Search for the cell housing the specified text and yield its [x, y] center coordinate. 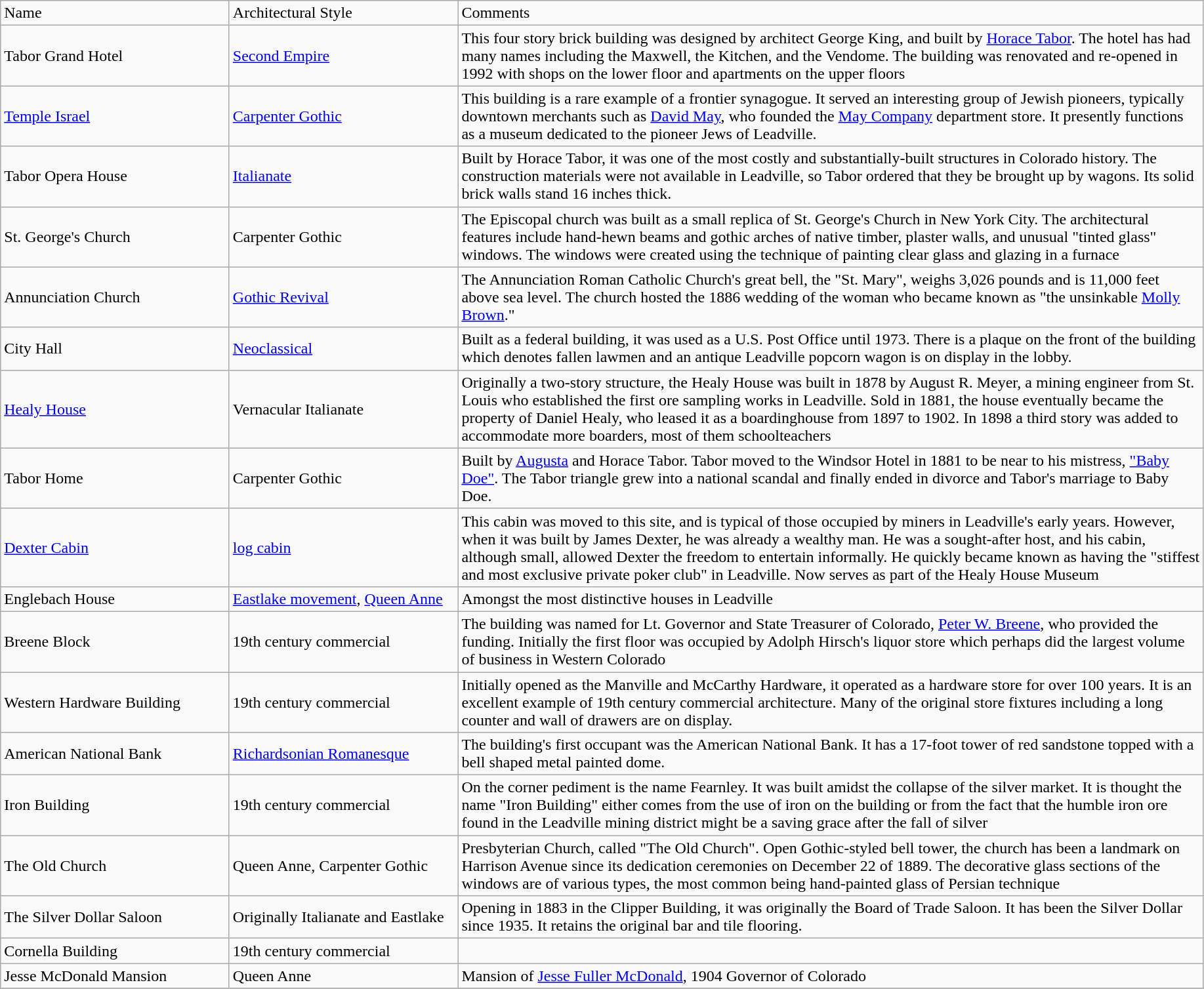
Healy House [115, 409]
Vernacular Italianate [344, 409]
Second Empire [344, 56]
Eastlake movement, Queen Anne [344, 599]
Tabor Home [115, 478]
Dexter Cabin [115, 547]
American National Bank [115, 754]
Tabor Opera House [115, 176]
Richardsonian Romanesque [344, 754]
Comments [831, 13]
Architectural Style [344, 13]
Amongst the most distinctive houses in Leadville [831, 599]
Mansion of Jesse Fuller McDonald, 1904 Governor of Colorado [831, 976]
Englebach House [115, 599]
Originally Italianate and Eastlake [344, 917]
The Old Church [115, 866]
Cornella Building [115, 951]
log cabin [344, 547]
Tabor Grand Hotel [115, 56]
St. George's Church [115, 237]
Neoclassical [344, 349]
Italianate [344, 176]
The building's first occupant was the American National Bank. It has a 17-foot tower of red sandstone topped with a bell shaped metal painted dome. [831, 754]
Queen Anne [344, 976]
Queen Anne, Carpenter Gothic [344, 866]
Temple Israel [115, 116]
Name [115, 13]
The Silver Dollar Saloon [115, 917]
Jesse McDonald Mansion [115, 976]
Gothic Revival [344, 297]
Breene Block [115, 641]
City Hall [115, 349]
Western Hardware Building [115, 702]
Annunciation Church [115, 297]
Iron Building [115, 805]
